Identify which cell holds the provided text, then report its (X, Y) central coordinate. 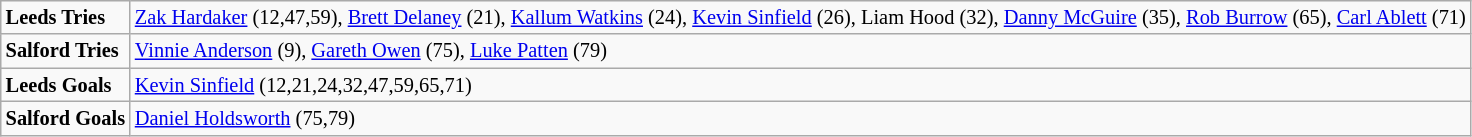
Salford Tries (66, 51)
Salford Goals (66, 118)
Vinnie Anderson (9), Gareth Owen (75), Luke Patten (79) (800, 51)
Leeds Tries (66, 17)
Leeds Goals (66, 85)
Daniel Holdsworth (75,79) (800, 118)
Kevin Sinfield (12,21,24,32,47,59,65,71) (800, 85)
